Capture the cell that displays the provided text and extract its [x, y] central coordinate. 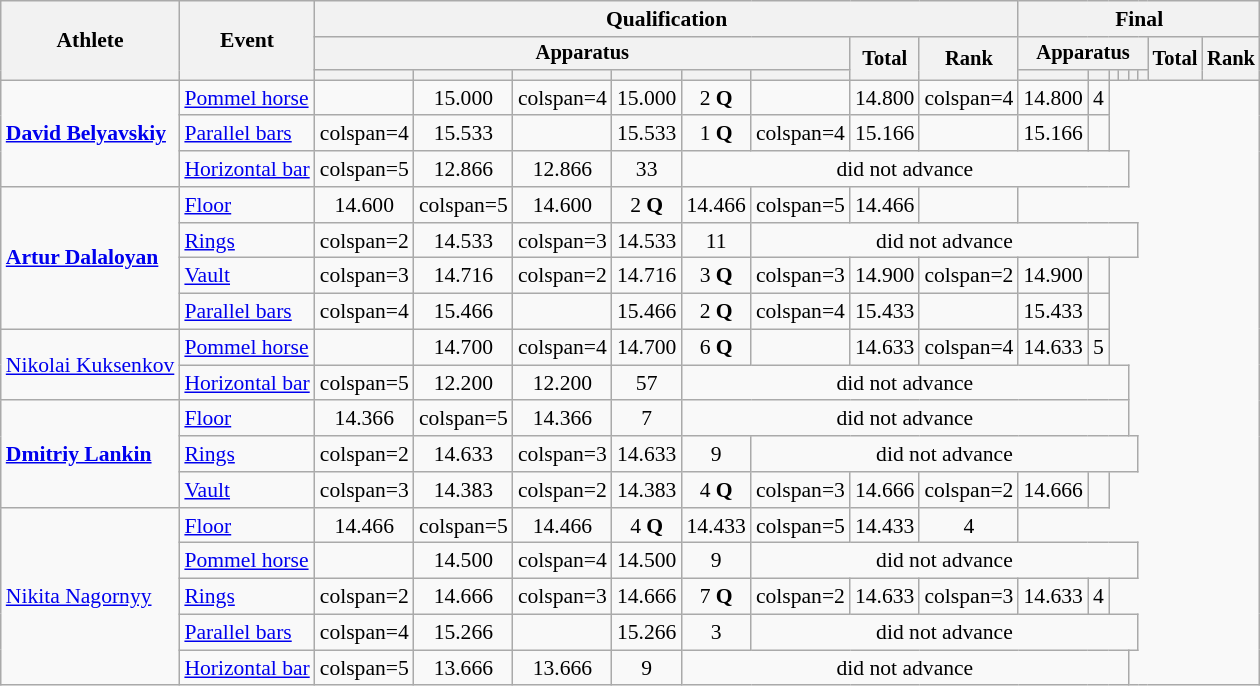
7 Q [716, 597]
Qualification [667, 19]
Event [246, 40]
1 Q [716, 134]
6 Q [716, 348]
5 [1098, 348]
57 [646, 383]
Final [1138, 19]
Artur Dalaloyan [90, 258]
Dmitriy Lankin [90, 454]
3 Q [716, 276]
Nikita Nagornyy [90, 597]
3 [716, 633]
Athlete [90, 40]
Nikolai Kuksenkov [90, 366]
David Belyavskiy [90, 134]
33 [646, 169]
7 [646, 419]
11 [716, 241]
